Pinpoint the cell where the given text exists, returning its [X, Y] midpoint coordinate. 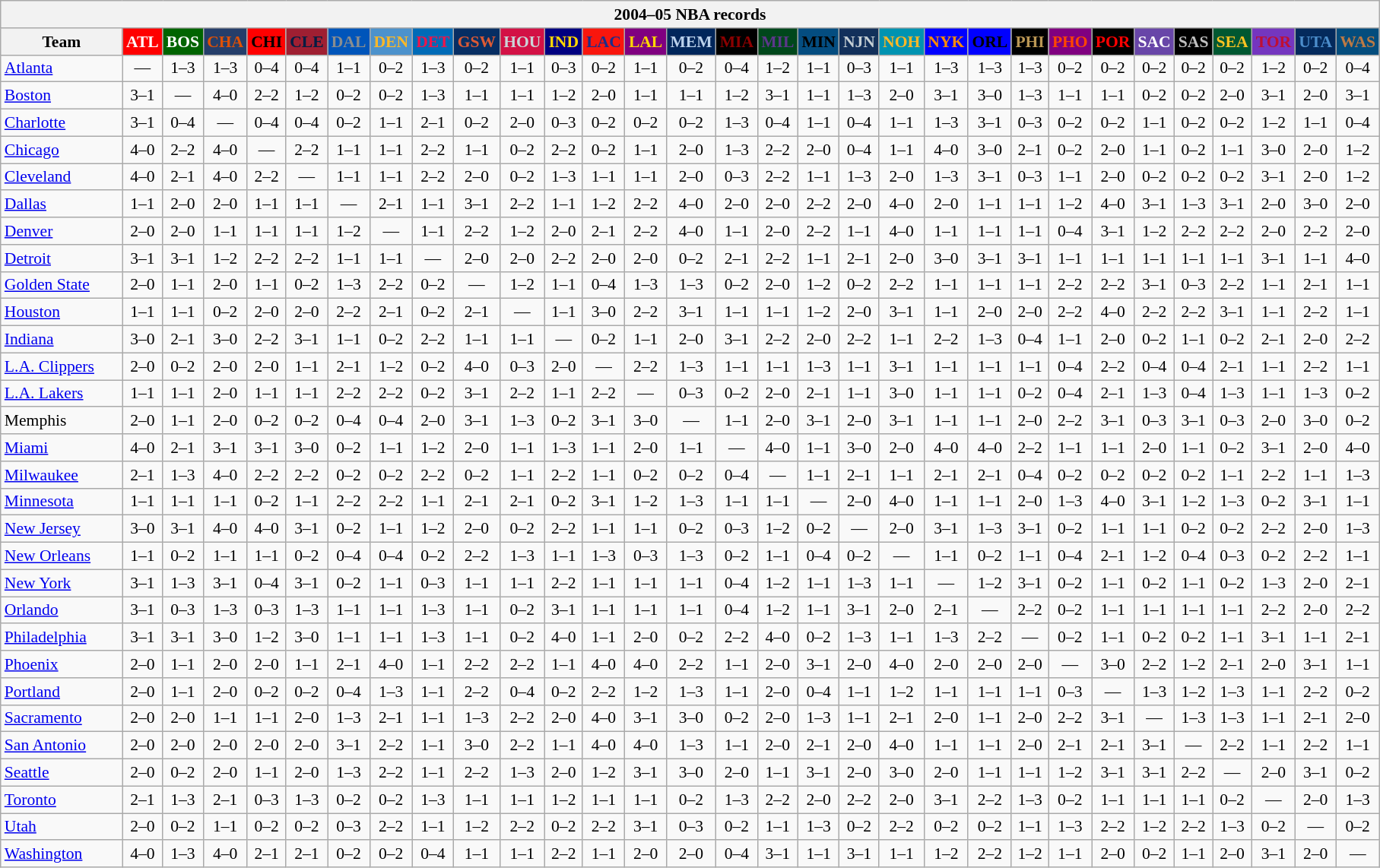
WAS [1358, 42]
Utah [62, 827]
Orlando [62, 610]
SAS [1194, 42]
New York [62, 583]
LAL [646, 42]
ATL [143, 42]
Golden State [62, 285]
Memphis [62, 421]
DET [433, 42]
New Jersey [62, 529]
Portland [62, 692]
Miami [62, 448]
Chicago [62, 150]
Charlotte [62, 123]
Sacramento [62, 718]
HOU [522, 42]
Toronto [62, 800]
Denver [62, 231]
Cleveland [62, 177]
L.A. Clippers [62, 366]
MIN [818, 42]
LAC [604, 42]
Philadelphia [62, 638]
DEN [391, 42]
MIL [777, 42]
GSW [477, 42]
NOH [902, 42]
SEA [1232, 42]
Minnesota [62, 502]
Phoenix [62, 664]
Washington [62, 854]
TOR [1274, 42]
DAL [349, 42]
MIA [737, 42]
Dallas [62, 204]
New Orleans [62, 556]
Atlanta [62, 68]
Milwaukee [62, 475]
CHI [266, 42]
Seattle [62, 773]
MEM [690, 42]
CLE [307, 42]
L.A. Lakers [62, 394]
CHA [225, 42]
PHI [1029, 42]
Indiana [62, 340]
Houston [62, 312]
SAC [1154, 42]
San Antonio [62, 746]
Team [62, 42]
2004–05 NBA records [690, 14]
PHO [1071, 42]
NYK [946, 42]
IND [563, 42]
Detroit [62, 258]
Boston [62, 96]
BOS [182, 42]
NJN [859, 42]
ORL [990, 42]
POR [1113, 42]
UTA [1315, 42]
